Detect which cell encompasses the target text, then output its [X, Y] center coordinate. 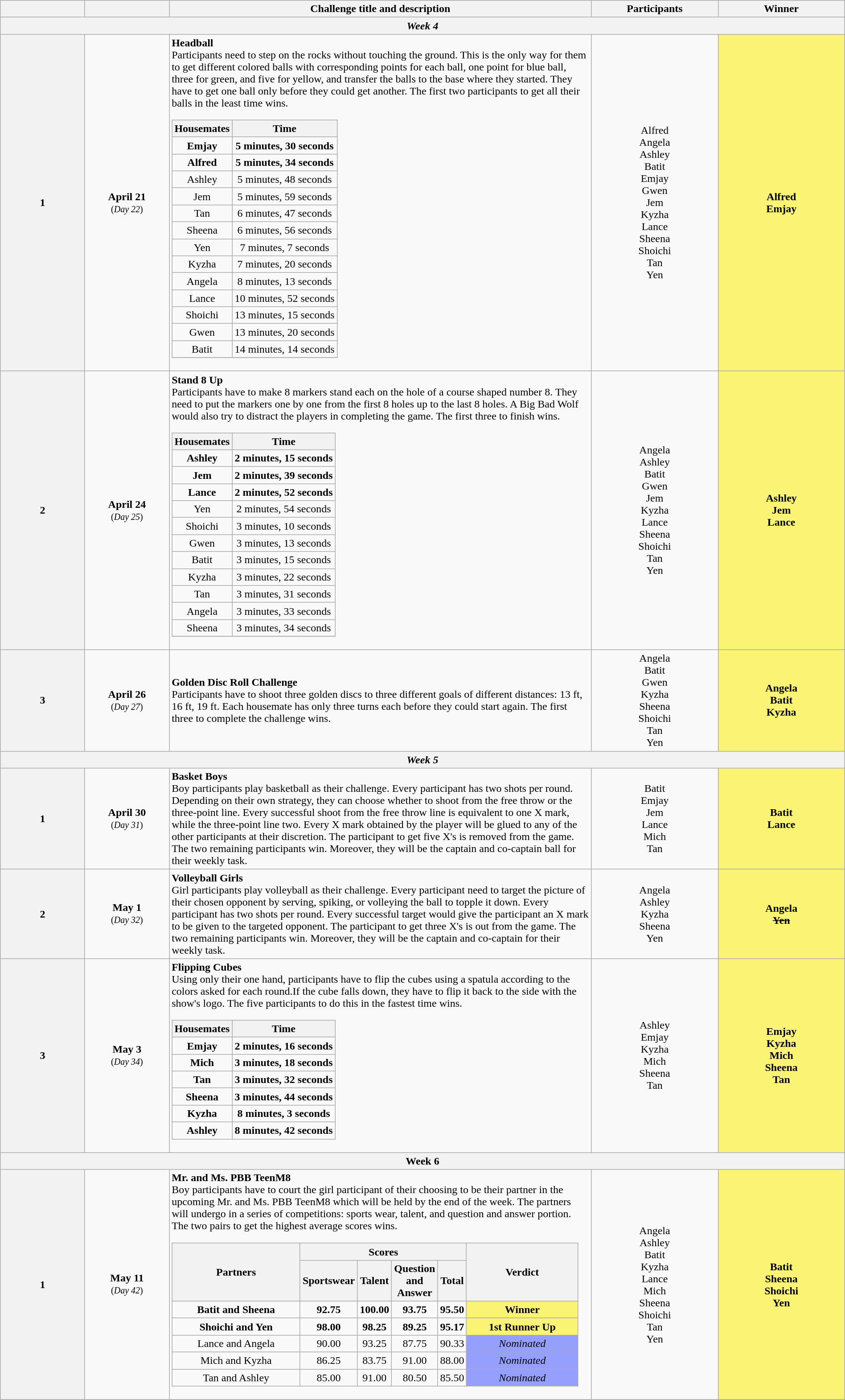
AngelaAshleyKyzhaSheenaYen [655, 914]
85.00 [328, 1378]
April 26(Day 27) [127, 701]
88.00 [452, 1361]
8 minutes, 13 seconds [284, 281]
2 minutes, 54 seconds [283, 509]
Shoichi and Yen [236, 1326]
98.25 [374, 1326]
1st Runner Up [522, 1326]
Week 6 [422, 1161]
May 11(Day 42) [127, 1285]
100.00 [374, 1309]
Verdict [522, 1272]
90.33 [452, 1343]
92.75 [328, 1309]
AshleyJemLance [781, 510]
3 minutes, 15 seconds [283, 560]
Week 4 [422, 26]
April 30(Day 31) [127, 819]
AngelaYen [781, 914]
AngelaBatitGwenKyzhaSheenaShoichiTanYen [655, 701]
80.50 [414, 1378]
Question and Answer [414, 1281]
85.50 [452, 1378]
5 minutes, 30 seconds [284, 145]
Tan and Ashley [236, 1378]
95.17 [452, 1326]
6 minutes, 56 seconds [284, 231]
AshleyEmjayKyzhaMichSheenaTan [655, 1056]
8 minutes, 3 seconds [283, 1113]
May 1(Day 32) [127, 914]
93.75 [414, 1309]
5 minutes, 48 seconds [284, 179]
AngelaAshleyBatitGwenJemKyzhaLanceSheenaShoichiTanYen [655, 510]
Talent [374, 1281]
May 3(Day 34) [127, 1056]
95.50 [452, 1309]
83.75 [374, 1361]
Challenge title and description [381, 9]
86.25 [328, 1361]
7 minutes, 20 seconds [284, 264]
3 minutes, 31 seconds [283, 594]
Batit and Sheena [236, 1309]
3 minutes, 22 seconds [283, 577]
2 minutes, 52 seconds [283, 492]
13 minutes, 20 seconds [284, 332]
2 minutes, 39 seconds [283, 475]
87.75 [414, 1343]
AngelaBatitKyzha [781, 701]
3 minutes, 10 seconds [283, 526]
14 minutes, 14 seconds [284, 349]
Week 5 [422, 760]
April 24(Day 25) [127, 510]
Alfred [202, 162]
BatitSheenaShoichiYen [781, 1285]
BatitLance [781, 819]
5 minutes, 34 seconds [284, 162]
April 21(Day 22) [127, 202]
6 minutes, 47 seconds [284, 213]
BatitEmjayJemLanceMichTan [655, 819]
2 minutes, 15 seconds [283, 458]
AngelaAshleyBatitKyzhaLanceMichSheenaShoichiTanYen [655, 1285]
EmjayKyzhaMichSheenaTan [781, 1056]
10 minutes, 52 seconds [284, 298]
98.00 [328, 1326]
3 minutes, 18 seconds [283, 1062]
3 minutes, 44 seconds [283, 1096]
3 minutes, 13 seconds [283, 543]
Scores [383, 1252]
Participants [655, 9]
93.25 [374, 1343]
Lance and Angela [236, 1343]
Partners [236, 1272]
13 minutes, 15 seconds [284, 315]
AlfredAngelaAshleyBatitEmjayGwenJemKyzhaLanceSheenaShoichiTanYen [655, 202]
3 minutes, 32 seconds [283, 1079]
7 minutes, 7 seconds [284, 247]
8 minutes, 42 seconds [283, 1131]
89.25 [414, 1326]
3 minutes, 34 seconds [283, 628]
3 minutes, 33 seconds [283, 611]
AlfredEmjay [781, 202]
5 minutes, 59 seconds [284, 196]
Total [452, 1281]
90.00 [328, 1343]
2 minutes, 16 seconds [283, 1046]
Sportswear [328, 1281]
Mich and Kyzha [236, 1361]
Mich [202, 1062]
